Scan for the cell matching the given text and deliver its (X, Y) coordinate at center. 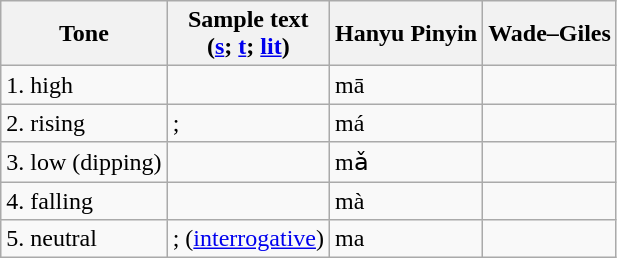
Wade–Giles (550, 34)
mǎ (406, 162)
3. low (dipping) (84, 162)
Hanyu Pinyin (406, 34)
mā (406, 85)
1. high (84, 85)
má (406, 123)
Tone (84, 34)
; (interrogative) (248, 239)
4. falling (84, 201)
ma (406, 239)
5. neutral (84, 239)
Sample text(s; t; lit) (248, 34)
; (248, 123)
mà (406, 201)
2. rising (84, 123)
